For the text-containing cell, return its midpoint in (x, y) coordinate format. 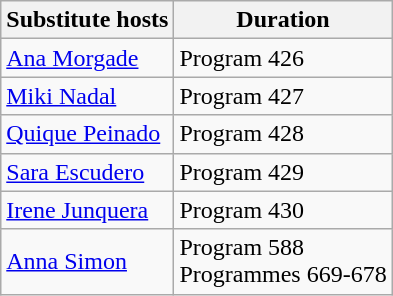
Program 430 (283, 210)
Irene Junquera (88, 210)
Quique Peinado (88, 134)
Sara Escudero (88, 172)
Substitute hosts (88, 20)
Program 426 (283, 58)
Miki Nadal (88, 96)
Duration (283, 20)
Program 427 (283, 96)
Program 588Programmes 669-678 (283, 262)
Anna Simon (88, 262)
Program 428 (283, 134)
Program 429 (283, 172)
Ana Morgade (88, 58)
